Detect which cell encompasses the target text, then output its [X, Y] center coordinate. 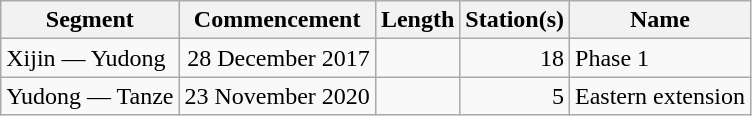
23 November 2020 [277, 96]
Segment [90, 20]
Station(s) [515, 20]
Xijin — Yudong [90, 58]
Length [417, 20]
28 December 2017 [277, 58]
Commencement [277, 20]
Yudong — Tanze [90, 96]
Eastern extension [660, 96]
5 [515, 96]
Name [660, 20]
18 [515, 58]
Phase 1 [660, 58]
